Capture the cell that displays the provided text and extract its (X, Y) central coordinate. 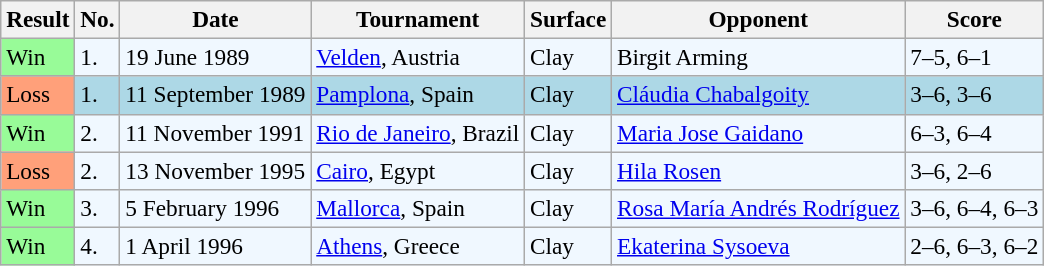
No. (98, 19)
11 September 1989 (216, 95)
Surface (568, 19)
3–6, 6–4, 6–3 (974, 208)
Velden, Austria (418, 57)
3. (98, 208)
1 April 1996 (216, 246)
Maria Jose Gaidano (758, 133)
19 June 1989 (216, 57)
3–6, 2–6 (974, 170)
Rosa María Andrés Rodríguez (758, 208)
Rio de Janeiro, Brazil (418, 133)
Score (974, 19)
Cláudia Chabalgoity (758, 95)
13 November 1995 (216, 170)
Cairo, Egypt (418, 170)
2–6, 6–3, 6–2 (974, 246)
3–6, 3–6 (974, 95)
Athens, Greece (418, 246)
4. (98, 246)
Ekaterina Sysoeva (758, 246)
6–3, 6–4 (974, 133)
Opponent (758, 19)
Result (38, 19)
Hila Rosen (758, 170)
11 November 1991 (216, 133)
Birgit Arming (758, 57)
5 February 1996 (216, 208)
Mallorca, Spain (418, 208)
7–5, 6–1 (974, 57)
Tournament (418, 19)
Date (216, 19)
Pamplona, Spain (418, 95)
